Return the (X, Y) coordinate for the center point of the cell that contains the specified text.  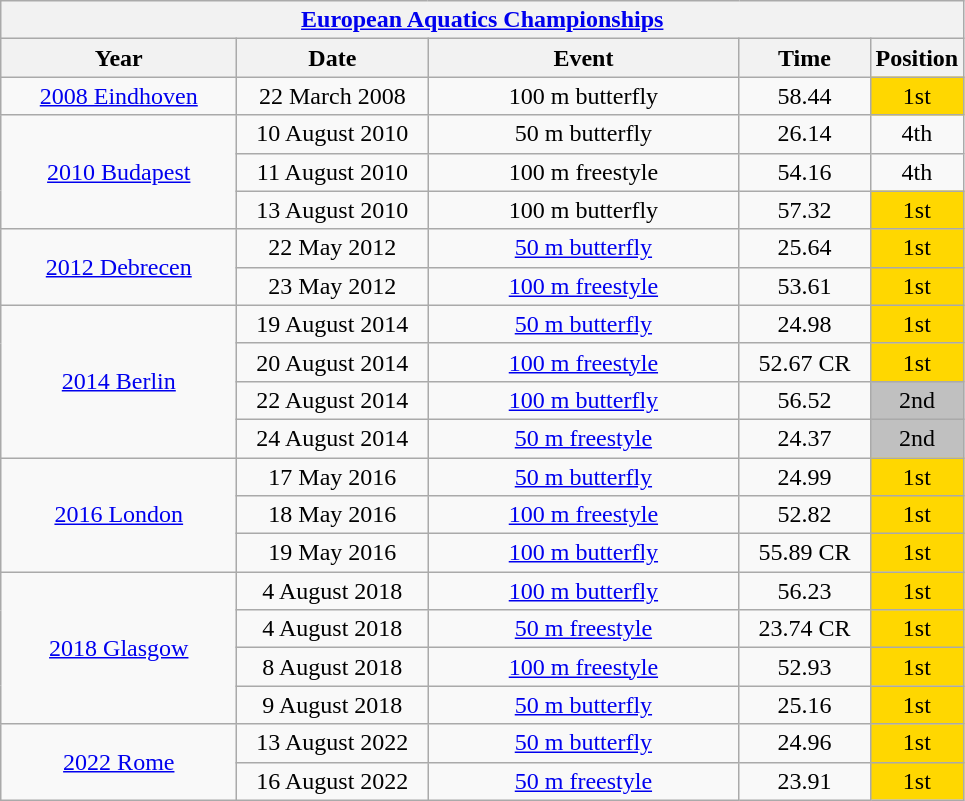
European Aquatics Championships (482, 20)
58.44 (804, 96)
2018 Glasgow (119, 648)
Time (804, 58)
11 August 2010 (332, 172)
Date (332, 58)
10 August 2010 (332, 134)
24.98 (804, 324)
Position (917, 58)
2022 Rome (119, 762)
52.67 CR (804, 362)
Event (584, 58)
17 May 2016 (332, 477)
20 August 2014 (332, 362)
23.91 (804, 781)
23.74 CR (804, 629)
2014 Berlin (119, 381)
2010 Budapest (119, 172)
52.82 (804, 515)
52.93 (804, 667)
19 August 2014 (332, 324)
13 August 2022 (332, 743)
22 March 2008 (332, 96)
24.99 (804, 477)
18 May 2016 (332, 515)
26.14 (804, 134)
2016 London (119, 515)
54.16 (804, 172)
24 August 2014 (332, 438)
22 August 2014 (332, 400)
25.16 (804, 705)
9 August 2018 (332, 705)
24.37 (804, 438)
55.89 CR (804, 553)
2012 Debrecen (119, 267)
24.96 (804, 743)
16 August 2022 (332, 781)
23 May 2012 (332, 286)
56.52 (804, 400)
56.23 (804, 591)
57.32 (804, 210)
8 August 2018 (332, 667)
25.64 (804, 248)
13 August 2010 (332, 210)
Year (119, 58)
2008 Eindhoven (119, 96)
22 May 2012 (332, 248)
19 May 2016 (332, 553)
53.61 (804, 286)
